For the text-containing cell, return its midpoint in [X, Y] coordinate format. 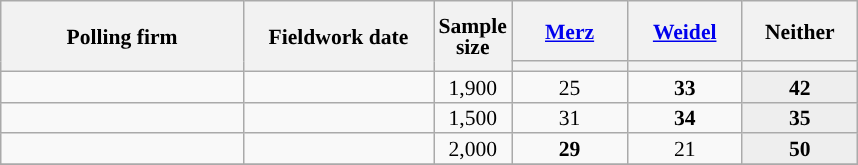
29 [570, 150]
33 [684, 86]
25 [570, 86]
21 [684, 150]
2,000 [473, 150]
34 [684, 118]
35 [800, 118]
Weidel [684, 31]
Neither [800, 31]
Samplesize [473, 36]
Fieldwork date [338, 36]
1,500 [473, 118]
31 [570, 118]
Merz [570, 31]
50 [800, 150]
1,900 [473, 86]
Polling firm [122, 36]
42 [800, 86]
